Search for the cell housing the specified text and yield its (X, Y) center coordinate. 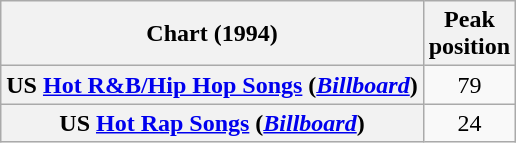
24 (469, 123)
US Hot Rap Songs (Billboard) (212, 123)
Peakposition (469, 34)
US Hot R&B/Hip Hop Songs (Billboard) (212, 85)
Chart (1994) (212, 34)
79 (469, 85)
